Detect which cell encompasses the target text, then output its (X, Y) center coordinate. 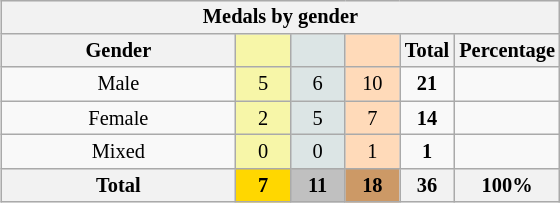
2 (264, 118)
10 (372, 84)
Gender (118, 51)
Female (118, 118)
18 (372, 185)
100% (507, 185)
Medals by gender (280, 17)
Male (118, 84)
21 (428, 84)
14 (428, 118)
36 (428, 185)
11 (318, 185)
Percentage (507, 51)
Mixed (118, 152)
6 (318, 84)
